Determine the (x, y) coordinate at the center of the cell enclosing the given text.  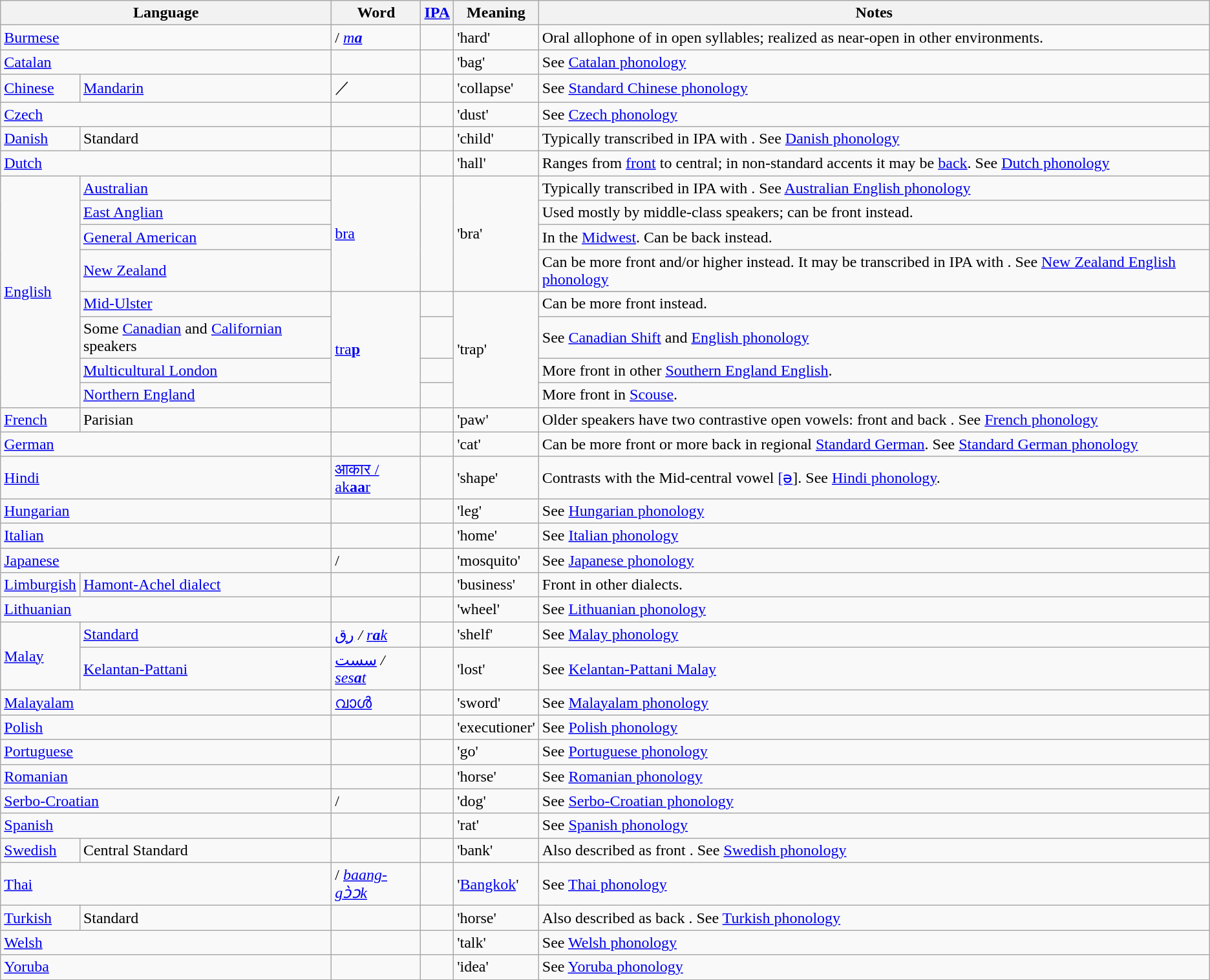
See Italian phonology (874, 535)
See Hungarian phonology (874, 511)
'talk' (496, 943)
Yoruba (166, 967)
See Welsh phonology (874, 943)
Parisian (206, 420)
Italian (166, 535)
See Kelantan-Pattani Malay (874, 668)
Hungarian (166, 511)
Burmese (166, 37)
Australian (206, 188)
'dust' (496, 114)
'dog' (496, 801)
New Zealand (206, 270)
See Standard Chinese phonology (874, 88)
'sword' (496, 703)
East Anglian (206, 213)
In the Midwest. Can be back instead. (874, 237)
Hindi (166, 477)
سست / sesat (376, 668)
Mid-Ulster (206, 304)
Japanese (166, 560)
Hamont-Achel dialect (206, 585)
Multicultural London (206, 370)
'cat' (496, 444)
Can be more front or more back in regional Standard German. See Standard German phonology (874, 444)
Malay (40, 656)
'go' (496, 752)
'leg' (496, 511)
More front in Scouse. (874, 395)
Front in other dialects. (874, 585)
'business' (496, 585)
Notes (874, 13)
See Thai phonology (874, 884)
See Canadian Shift and English phonology (874, 337)
See Yoruba phonology (874, 967)
See Catalan phonology (874, 62)
'home' (496, 535)
Thai (166, 884)
Swedish (40, 850)
'bag' (496, 62)
Can be more front and/or higher instead. It may be transcribed in IPA with . See New Zealand English phonology (874, 270)
Malayalam (166, 703)
'lost' (496, 668)
Oral allophone of in open syllables; realized as near-open in other environments. (874, 37)
'mosquito' (496, 560)
See Serbo-Croatian phonology (874, 801)
'wheel' (496, 610)
Ranges from front to central; in non-standard accents it may be back. See Dutch phonology (874, 164)
See Polish phonology (874, 727)
See Czech phonology (874, 114)
/ ma (376, 37)
Chinese (40, 88)
Language (166, 13)
Turkish (40, 918)
'Bangkok' (496, 884)
See Japanese phonology (874, 560)
رق / rak (376, 635)
'child' (496, 139)
Contrasts with the Mid-central vowel [ə]. See Hindi phonology. (874, 477)
Typically transcribed in IPA with . See Australian English phonology (874, 188)
Danish (40, 139)
IPA (437, 13)
Catalan (166, 62)
Dutch (166, 164)
Typically transcribed in IPA with . See Danish phonology (874, 139)
See Portuguese phonology (874, 752)
'bank' (496, 850)
Czech (166, 114)
Northern England (206, 395)
Romanian (166, 776)
Mandarin (206, 88)
Kelantan-Pattani (206, 668)
Also described as front . See Swedish phonology (874, 850)
/ baang-gɔ̀ɔk (376, 884)
'rat' (496, 826)
വാൾ (376, 703)
bra (376, 234)
Older speakers have two contrastive open vowels: front and back . See French phonology (874, 420)
Some Canadian and Californian speakers (206, 337)
Word (376, 13)
German (166, 444)
'hard' (496, 37)
Meaning (496, 13)
'shelf' (496, 635)
Limburgish (40, 585)
'executioner' (496, 727)
'trap' (496, 349)
General American (206, 237)
Polish (166, 727)
See Malayalam phonology (874, 703)
Also described as back . See Turkish phonology (874, 918)
Central Standard (206, 850)
English (40, 292)
'paw' (496, 420)
See Romanian phonology (874, 776)
'hall' (496, 164)
French (40, 420)
Serbo-Croatian (166, 801)
More front in other Southern England English. (874, 370)
Spanish (166, 826)
Can be more front instead. (874, 304)
Welsh (166, 943)
See Malay phonology (874, 635)
／ (376, 88)
Lithuanian (166, 610)
Portuguese (166, 752)
'idea' (496, 967)
'bra' (496, 234)
See Spanish phonology (874, 826)
Used mostly by middle-class speakers; can be front instead. (874, 213)
आकार / akaar (376, 477)
trap (376, 349)
See Lithuanian phonology (874, 610)
'collapse' (496, 88)
'shape' (496, 477)
